Detect which cell encompasses the target text, then output its [x, y] center coordinate. 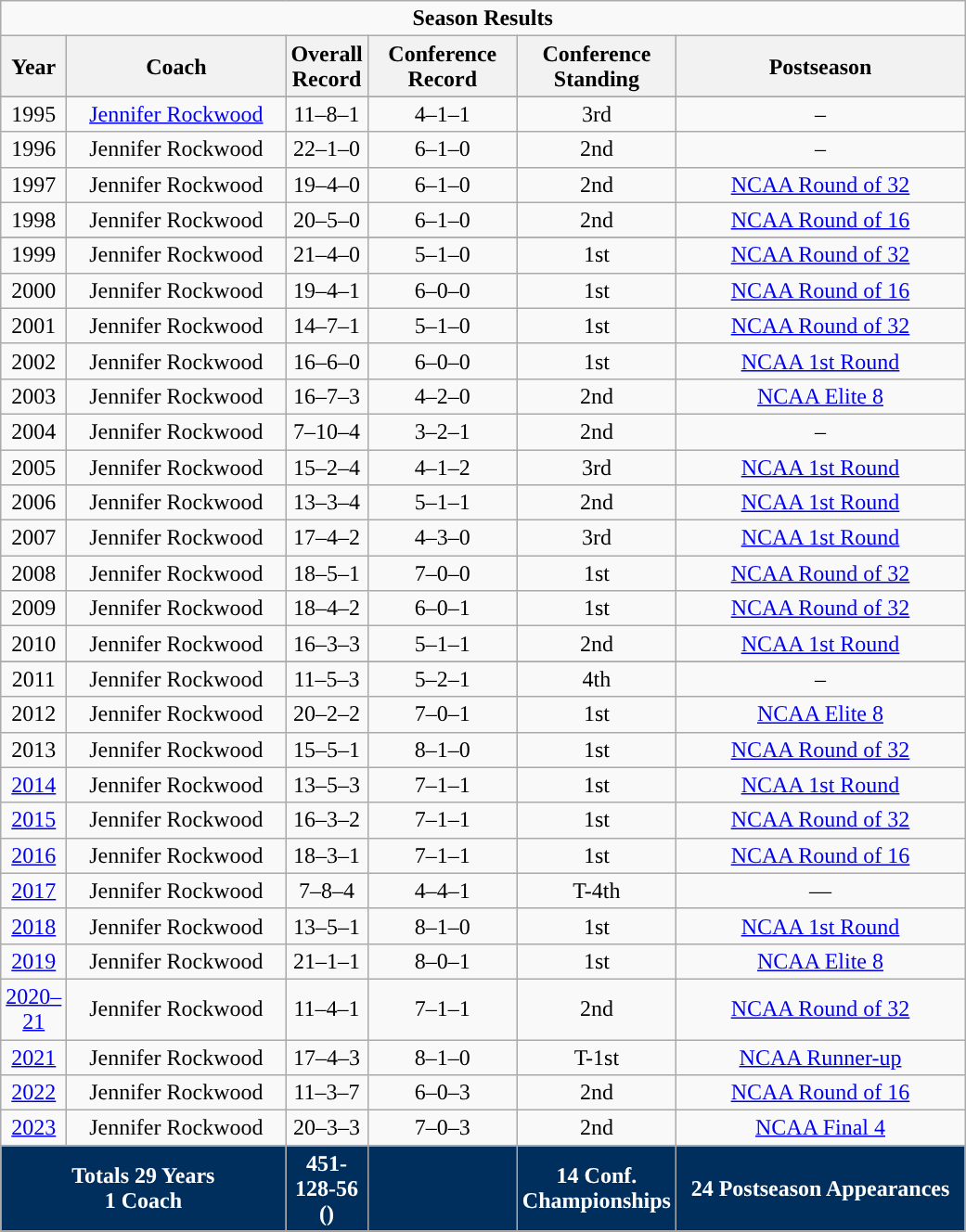
2005 [33, 467]
13–5–1 [327, 926]
2012 [33, 714]
20–5–0 [327, 220]
T-4th [596, 891]
2004 [33, 431]
7–0–3 [442, 1128]
4–1–2 [442, 467]
2021 [33, 1057]
7–0–1 [442, 714]
7–8–4 [327, 891]
13–3–4 [327, 503]
— [820, 891]
2008 [33, 573]
2000 [33, 290]
1999 [33, 255]
16–3–2 [327, 820]
Conference Record [442, 67]
14–7–1 [327, 326]
2017 [33, 891]
2018 [33, 926]
Overall Record [327, 67]
2007 [33, 538]
2002 [33, 361]
18–5–1 [327, 573]
1998 [33, 220]
19–4–1 [327, 290]
NCAA Runner-up [820, 1057]
2016 [33, 855]
4–1–1 [442, 114]
Totals 29 Years1 Coach [143, 1188]
6–0–3 [442, 1093]
20–3–3 [327, 1128]
6–0–1 [442, 609]
2010 [33, 644]
4–2–0 [442, 396]
24 Postseason Appearances [820, 1188]
14 Conf. Championships [596, 1188]
13–5–3 [327, 785]
451-128-56 () [327, 1188]
22–1–0 [327, 149]
17–4–2 [327, 538]
2022 [33, 1093]
11–3–7 [327, 1093]
15–2–4 [327, 467]
Conference Standing [596, 67]
21–4–0 [327, 255]
16–7–3 [327, 396]
7–10–4 [327, 431]
2019 [33, 961]
16–6–0 [327, 361]
18–4–2 [327, 609]
2006 [33, 503]
2014 [33, 785]
17–4–3 [327, 1057]
1995 [33, 114]
21–1–1 [327, 961]
3–2–1 [442, 431]
2009 [33, 609]
11–5–3 [327, 679]
4–3–0 [442, 538]
15–5–1 [327, 750]
T-1st [596, 1057]
5–2–1 [442, 679]
2015 [33, 820]
Season Results [483, 19]
11–4–1 [327, 1009]
Year [33, 67]
16–3–3 [327, 644]
2011 [33, 679]
2003 [33, 396]
2013 [33, 750]
7–0–0 [442, 573]
4–4–1 [442, 891]
2001 [33, 326]
NCAA Final 4 [820, 1128]
Coach [176, 67]
2020–21 [33, 1009]
20–2–2 [327, 714]
Postseason [820, 67]
8–0–1 [442, 961]
1997 [33, 185]
1996 [33, 149]
4th [596, 679]
18–3–1 [327, 855]
2023 [33, 1128]
11–8–1 [327, 114]
19–4–0 [327, 185]
